Return (x, y) of the center of cell containing provided text 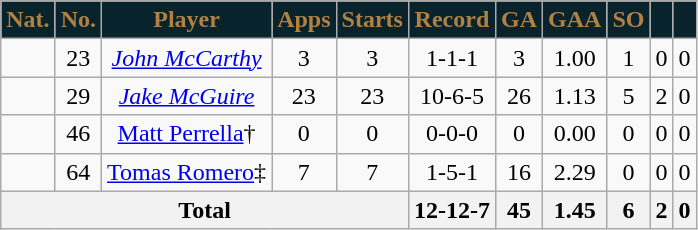
Starts (372, 20)
1-1-1 (452, 58)
Matt Perrella† (187, 134)
No. (78, 20)
0.00 (575, 134)
GA (518, 20)
2.29 (575, 172)
Jake McGuire (187, 96)
64 (78, 172)
SO (628, 20)
26 (518, 96)
6 (628, 210)
12-12-7 (452, 210)
Tomas Romero‡ (187, 172)
16 (518, 172)
Apps (304, 20)
0-0-0 (452, 134)
1.13 (575, 96)
46 (78, 134)
29 (78, 96)
John McCarthy (187, 58)
10-6-5 (452, 96)
1.00 (575, 58)
Nat. (28, 20)
Record (452, 20)
1 (628, 58)
Player (187, 20)
5 (628, 96)
45 (518, 210)
1.45 (575, 210)
1-5-1 (452, 172)
Total (205, 210)
GAA (575, 20)
